Detect which cell encompasses the target text, then output its (x, y) center coordinate. 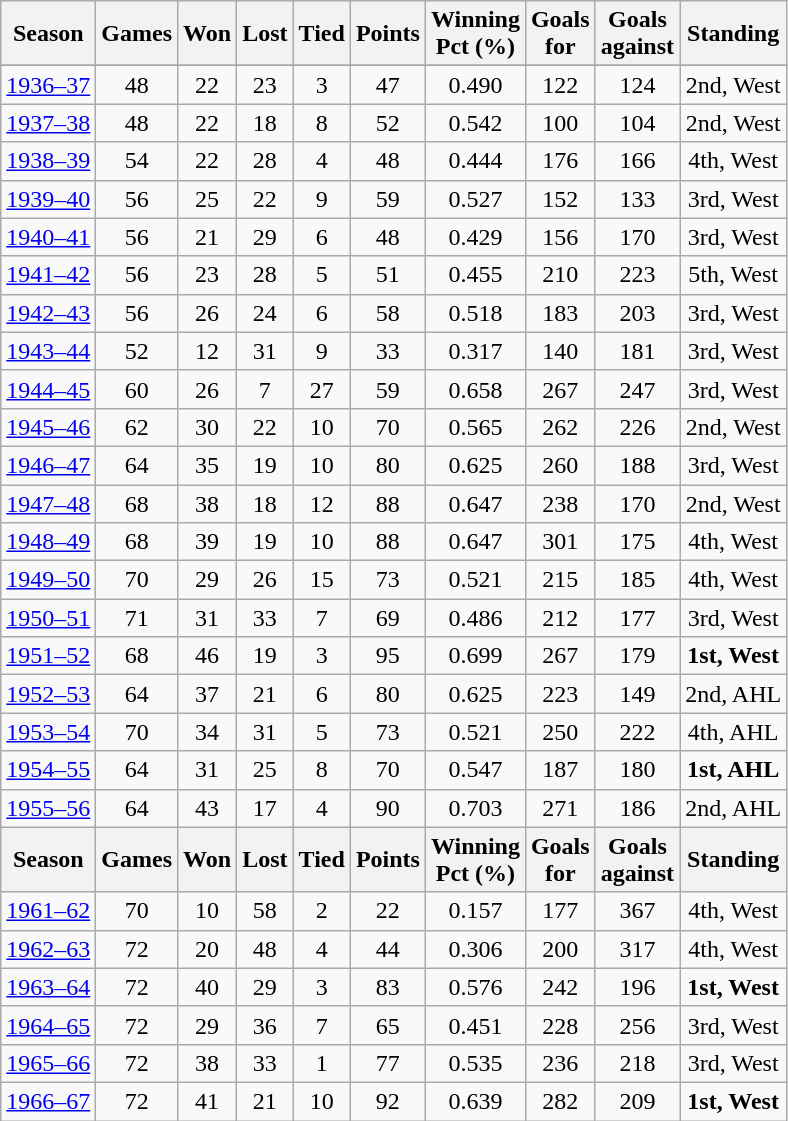
149 (637, 694)
15 (322, 580)
0.658 (475, 389)
104 (637, 123)
65 (388, 1025)
367 (637, 911)
236 (560, 1063)
222 (637, 732)
1936–37 (48, 85)
41 (208, 1101)
1952–53 (48, 694)
226 (637, 427)
0.306 (475, 949)
37 (208, 694)
39 (208, 542)
187 (560, 770)
0.490 (475, 85)
83 (388, 987)
34 (208, 732)
20 (208, 949)
1944–45 (48, 389)
124 (637, 85)
1950–51 (48, 618)
51 (388, 275)
92 (388, 1101)
0.317 (475, 351)
122 (560, 85)
1948–49 (48, 542)
17 (265, 808)
1966–67 (48, 1101)
183 (560, 313)
156 (560, 237)
203 (637, 313)
1953–54 (48, 732)
247 (637, 389)
218 (637, 1063)
2 (322, 911)
196 (637, 987)
0.639 (475, 1101)
180 (637, 770)
0.547 (475, 770)
1938–39 (48, 161)
1941–42 (48, 275)
60 (137, 389)
0.157 (475, 911)
166 (637, 161)
140 (560, 351)
0.542 (475, 123)
0.527 (475, 199)
0.455 (475, 275)
1964–65 (48, 1025)
176 (560, 161)
35 (208, 465)
260 (560, 465)
282 (560, 1101)
54 (137, 161)
100 (560, 123)
271 (560, 808)
4th, AHL (734, 732)
1943–44 (48, 351)
212 (560, 618)
152 (560, 199)
0.451 (475, 1025)
238 (560, 503)
43 (208, 808)
185 (637, 580)
181 (637, 351)
301 (560, 542)
200 (560, 949)
262 (560, 427)
242 (560, 987)
179 (637, 656)
1942–43 (48, 313)
46 (208, 656)
1961–62 (48, 911)
1949–50 (48, 580)
90 (388, 808)
0.699 (475, 656)
5th, West (734, 275)
36 (265, 1025)
77 (388, 1063)
1939–40 (48, 199)
186 (637, 808)
47 (388, 85)
1940–41 (48, 237)
0.565 (475, 427)
1st, AHL (734, 770)
1962–63 (48, 949)
0.703 (475, 808)
209 (637, 1101)
71 (137, 618)
1 (322, 1063)
24 (265, 313)
1946–47 (48, 465)
256 (637, 1025)
0.444 (475, 161)
62 (137, 427)
0.429 (475, 237)
0.535 (475, 1063)
215 (560, 580)
69 (388, 618)
250 (560, 732)
175 (637, 542)
95 (388, 656)
1951–52 (48, 656)
0.518 (475, 313)
0.576 (475, 987)
1947–48 (48, 503)
228 (560, 1025)
1955–56 (48, 808)
210 (560, 275)
188 (637, 465)
1965–66 (48, 1063)
317 (637, 949)
1963–64 (48, 987)
1954–55 (48, 770)
1937–38 (48, 123)
0.486 (475, 618)
44 (388, 949)
30 (208, 427)
133 (637, 199)
40 (208, 987)
27 (322, 389)
1945–46 (48, 427)
